Return (X, Y) of the center of cell containing provided text 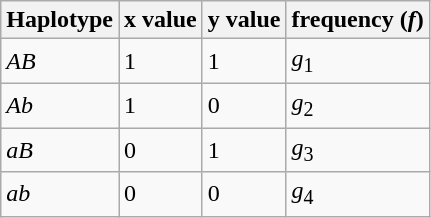
g1 (358, 61)
g3 (358, 150)
AB (60, 61)
x value (160, 20)
y value (244, 20)
ab (60, 194)
aB (60, 150)
g4 (358, 194)
frequency (f) (358, 20)
Haplotype (60, 20)
Ab (60, 105)
g2 (358, 105)
